Detect which cell encompasses the target text, then output its (X, Y) center coordinate. 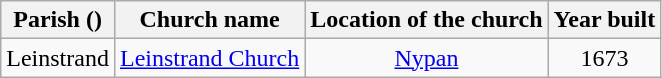
Nypan (426, 58)
Church name (209, 20)
Leinstrand Church (209, 58)
Year built (604, 20)
Parish () (58, 20)
Leinstrand (58, 58)
1673 (604, 58)
Location of the church (426, 20)
